Capture the cell that displays the provided text and extract its [X, Y] central coordinate. 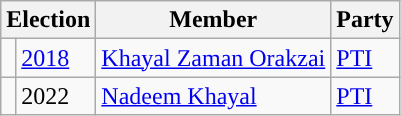
2022 [56, 96]
Nadeem Khayal [214, 96]
Election [48, 20]
Member [214, 20]
Party [365, 20]
2018 [56, 58]
Khayal Zaman Orakzai [214, 58]
